Locate the cell with the specified text and output its (x, y) center coordinate. 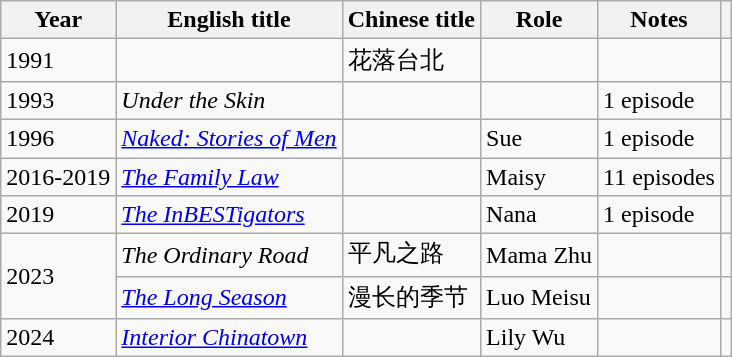
The Ordinary Road (229, 256)
Under the Skin (229, 100)
Year (58, 20)
English title (229, 20)
The InBESTigators (229, 215)
Nana (540, 215)
The Long Season (229, 298)
1993 (58, 100)
1991 (58, 60)
花落台北 (411, 60)
Mama Zhu (540, 256)
2024 (58, 338)
Naked: Stories of Men (229, 138)
Interior Chinatown (229, 338)
漫长的季节 (411, 298)
Luo Meisu (540, 298)
Notes (660, 20)
Role (540, 20)
Sue (540, 138)
11 episodes (660, 177)
Chinese title (411, 20)
1996 (58, 138)
Maisy (540, 177)
2019 (58, 215)
The Family Law (229, 177)
2016-2019 (58, 177)
2023 (58, 276)
Lily Wu (540, 338)
平凡之路 (411, 256)
